Pinpoint the cell where the given text exists, returning its [x, y] midpoint coordinate. 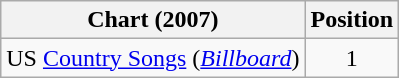
US Country Songs (Billboard) [153, 58]
Chart (2007) [153, 20]
Position [352, 20]
1 [352, 58]
